Capture the cell that displays the provided text and extract its (X, Y) central coordinate. 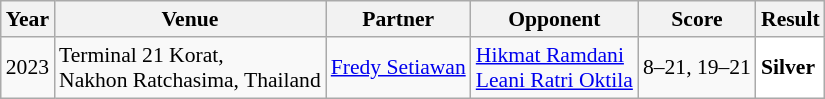
Partner (398, 19)
Terminal 21 Korat,Nakhon Ratchasima, Thailand (190, 68)
Result (790, 19)
Silver (790, 68)
Year (28, 19)
Hikmat Ramdani Leani Ratri Oktila (554, 68)
Fredy Setiawan (398, 68)
Score (697, 19)
2023 (28, 68)
Venue (190, 19)
8–21, 19–21 (697, 68)
Opponent (554, 19)
